From the cell containing the given text, extract its center point as (X, Y) coordinate. 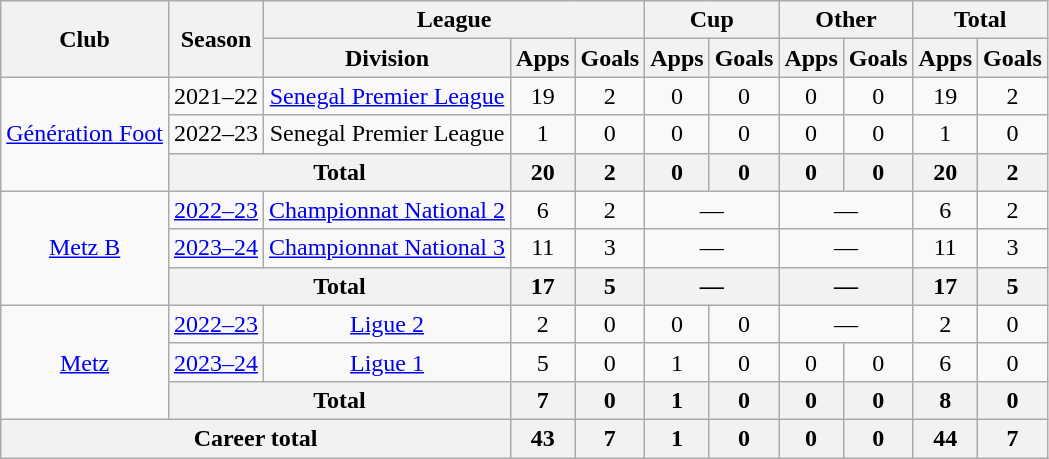
Career total (256, 438)
8 (945, 400)
44 (945, 438)
Club (85, 39)
Metz (85, 362)
Championnat National 2 (388, 210)
Ligue 1 (388, 362)
League (454, 20)
2021–22 (216, 96)
Division (388, 58)
43 (543, 438)
Ligue 2 (388, 324)
Other (846, 20)
Championnat National 3 (388, 248)
Season (216, 39)
Cup (712, 20)
Génération Foot (85, 134)
Metz B (85, 248)
